Locate the cell with the specified text and output its [X, Y] center coordinate. 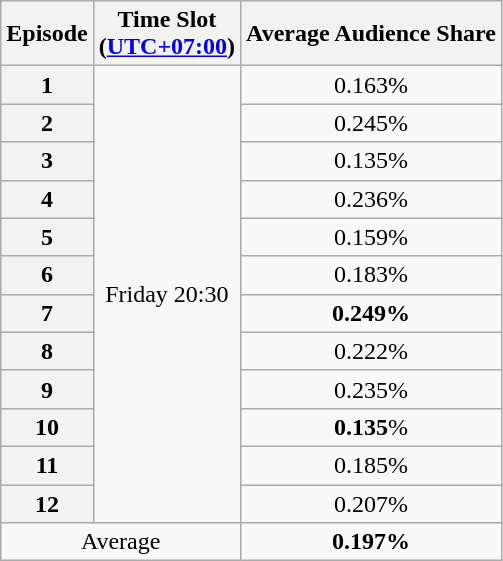
0.185% [372, 465]
0.207% [372, 503]
5 [47, 237]
12 [47, 503]
Average [121, 542]
0.163% [372, 85]
11 [47, 465]
Average Audience Share [372, 34]
0.222% [372, 351]
0.236% [372, 199]
4 [47, 199]
8 [47, 351]
6 [47, 275]
3 [47, 161]
0.159% [372, 237]
10 [47, 427]
Time Slot(UTC+07:00) [166, 34]
Episode [47, 34]
0.183% [372, 275]
0.245% [372, 123]
1 [47, 85]
0.249% [372, 313]
0.235% [372, 389]
7 [47, 313]
Friday 20:30 [166, 294]
0.197% [372, 542]
9 [47, 389]
2 [47, 123]
